Output the [X, Y] coordinate of the center of the cell containing the given text.  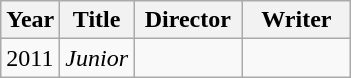
Year [30, 20]
Junior [97, 58]
Writer [296, 20]
Title [97, 20]
2011 [30, 58]
Director [188, 20]
